Return the (x, y) coordinate for the center point of the cell that contains the specified text.  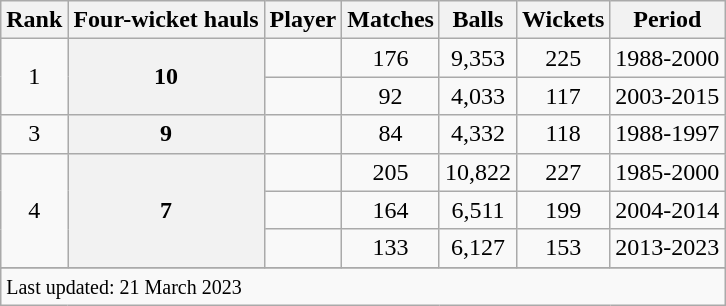
6,127 (478, 248)
153 (562, 248)
227 (562, 172)
Rank (34, 20)
4,332 (478, 134)
6,511 (478, 210)
3 (34, 134)
118 (562, 134)
117 (562, 96)
10,822 (478, 172)
Last updated: 21 March 2023 (363, 286)
9 (166, 134)
Period (668, 20)
92 (391, 96)
1988-2000 (668, 58)
4,033 (478, 96)
7 (166, 210)
1988-1997 (668, 134)
2004-2014 (668, 210)
2013-2023 (668, 248)
199 (562, 210)
10 (166, 77)
176 (391, 58)
Player (303, 20)
205 (391, 172)
4 (34, 210)
225 (562, 58)
133 (391, 248)
164 (391, 210)
Wickets (562, 20)
1985-2000 (668, 172)
Matches (391, 20)
9,353 (478, 58)
Balls (478, 20)
1 (34, 77)
2003-2015 (668, 96)
84 (391, 134)
Four-wicket hauls (166, 20)
